Determine the [X, Y] coordinate at the center of the cell enclosing the given text.  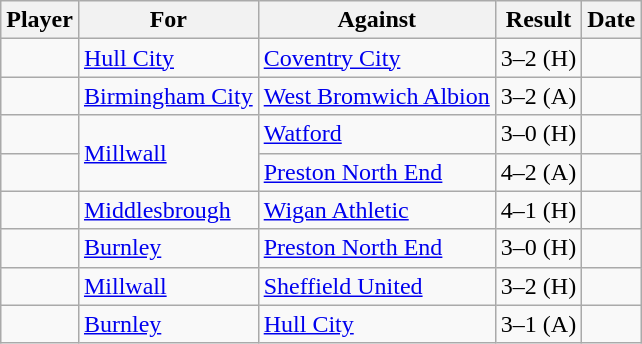
4–2 (A) [538, 172]
Watford [376, 134]
Birmingham City [168, 96]
Middlesbrough [168, 210]
Wigan Athletic [376, 210]
West Bromwich Albion [376, 96]
Player [40, 20]
Result [538, 20]
Sheffield United [376, 286]
3–1 (A) [538, 324]
3–2 (A) [538, 96]
4–1 (H) [538, 210]
Coventry City [376, 58]
For [168, 20]
Against [376, 20]
Date [612, 20]
